Provide the (x, y) coordinate of the cell's center where the given text is located.  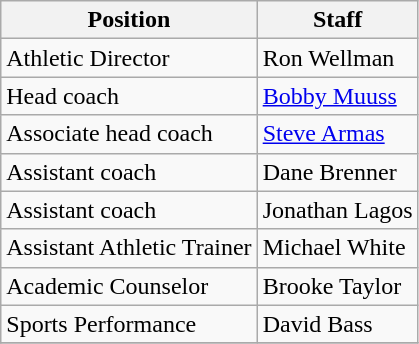
Head coach (129, 96)
Associate head coach (129, 134)
Academic Counselor (129, 286)
Jonathan Lagos (338, 210)
Michael White (338, 248)
Athletic Director (129, 58)
Ron Wellman (338, 58)
Position (129, 20)
Sports Performance (129, 324)
Assistant Athletic Trainer (129, 248)
Dane Brenner (338, 172)
David Bass (338, 324)
Steve Armas (338, 134)
Bobby Muuss (338, 96)
Staff (338, 20)
Brooke Taylor (338, 286)
